Pinpoint the cell where the given text exists, returning its [X, Y] midpoint coordinate. 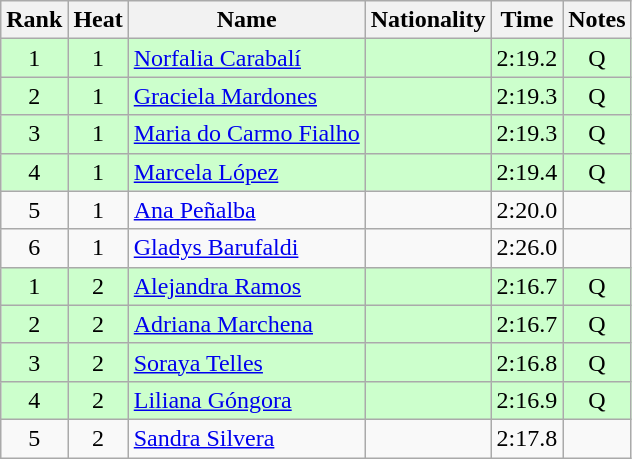
6 [34, 248]
2:16.8 [527, 362]
Heat [98, 20]
Rank [34, 20]
Gladys Barufaldi [246, 248]
2:16.9 [527, 400]
Name [246, 20]
Maria do Carmo Fialho [246, 134]
2:19.4 [527, 172]
Liliana Góngora [246, 400]
Sandra Silvera [246, 438]
Time [527, 20]
Adriana Marchena [246, 324]
Marcela López [246, 172]
Graciela Mardones [246, 96]
Ana Peñalba [246, 210]
Alejandra Ramos [246, 286]
2:17.8 [527, 438]
Soraya Telles [246, 362]
2:26.0 [527, 248]
Notes [597, 20]
2:19.2 [527, 58]
Norfalia Carabalí [246, 58]
Nationality [428, 20]
2:20.0 [527, 210]
